Locate the cell with the specified text and output its (X, Y) center coordinate. 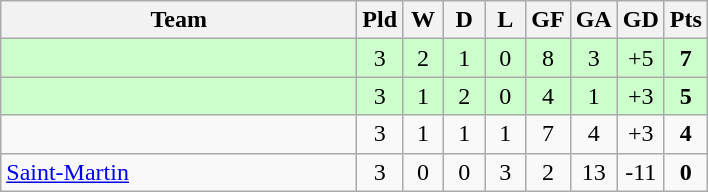
GA (594, 20)
Saint-Martin (179, 172)
+5 (640, 58)
-11 (640, 172)
Team (179, 20)
8 (548, 58)
W (424, 20)
Pts (686, 20)
13 (594, 172)
D (464, 20)
Pld (380, 20)
L (506, 20)
GD (640, 20)
GF (548, 20)
5 (686, 96)
